Provide the (X, Y) coordinate of the cell's center where the given text is located.  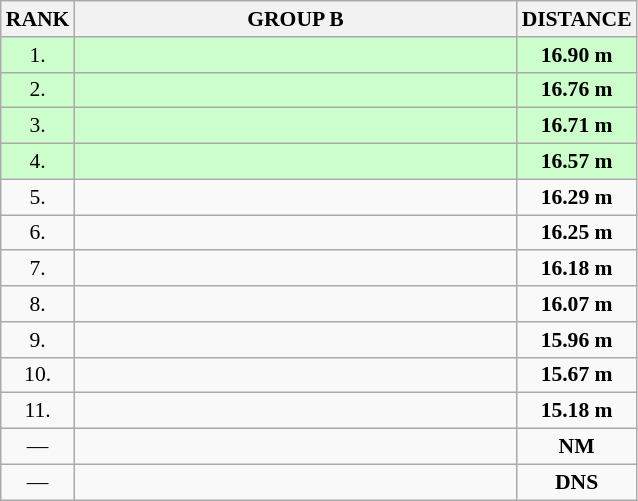
11. (38, 411)
2. (38, 90)
5. (38, 197)
10. (38, 375)
15.67 m (577, 375)
16.90 m (577, 55)
NM (577, 447)
7. (38, 269)
RANK (38, 19)
3. (38, 126)
DNS (577, 482)
DISTANCE (577, 19)
8. (38, 304)
1. (38, 55)
9. (38, 340)
16.57 m (577, 162)
16.07 m (577, 304)
4. (38, 162)
15.96 m (577, 340)
16.25 m (577, 233)
15.18 m (577, 411)
16.29 m (577, 197)
GROUP B (295, 19)
16.76 m (577, 90)
16.71 m (577, 126)
6. (38, 233)
16.18 m (577, 269)
